Detect which cell encompasses the target text, then output its [X, Y] center coordinate. 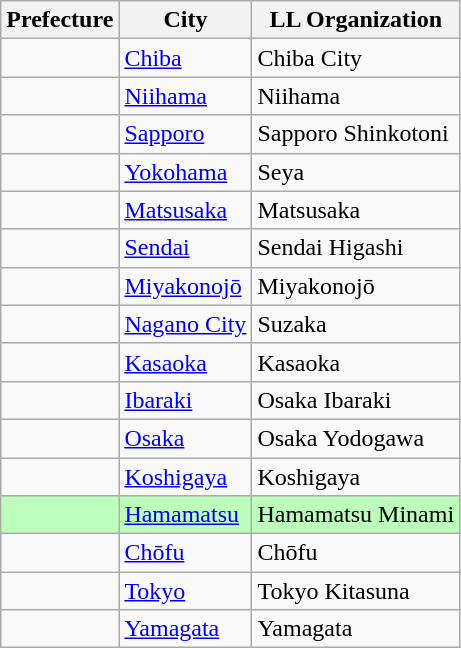
Ibaraki [186, 400]
Yokohama [186, 172]
Osaka [186, 438]
Tokyo [186, 591]
Prefecture [60, 20]
Nagano City [186, 324]
LL Organization [356, 20]
Suzaka [356, 324]
Osaka Yodogawa [356, 438]
Hamamatsu [186, 515]
Tokyo Kitasuna [356, 591]
Hamamatsu Minami [356, 515]
Osaka Ibaraki [356, 400]
Sapporo [186, 134]
City [186, 20]
Sendai Higashi [356, 248]
Chiba [186, 58]
Sendai [186, 248]
Seya [356, 172]
Chiba City [356, 58]
Sapporo Shinkotoni [356, 134]
